Capture the cell that displays the provided text and extract its [X, Y] central coordinate. 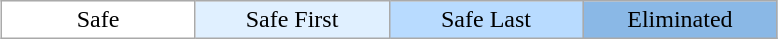
Eliminated [680, 20]
Safe Last [486, 20]
Safe [98, 20]
Safe First [292, 20]
